Scan for the cell matching the given text and deliver its (X, Y) coordinate at center. 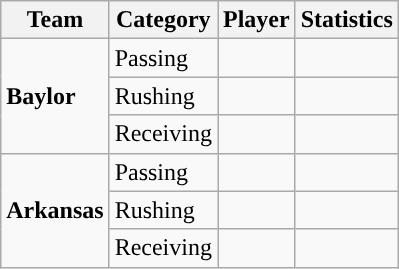
Statistics (346, 20)
Baylor (55, 96)
Arkansas (55, 210)
Team (55, 20)
Category (163, 20)
Player (257, 20)
